Detect which cell encompasses the target text, then output its (X, Y) center coordinate. 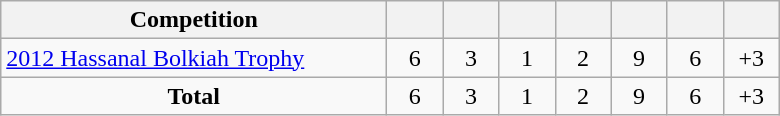
Total (194, 96)
Competition (194, 20)
2012 Hassanal Bolkiah Trophy (194, 58)
